Output the [X, Y] coordinate of the center of the cell containing the given text.  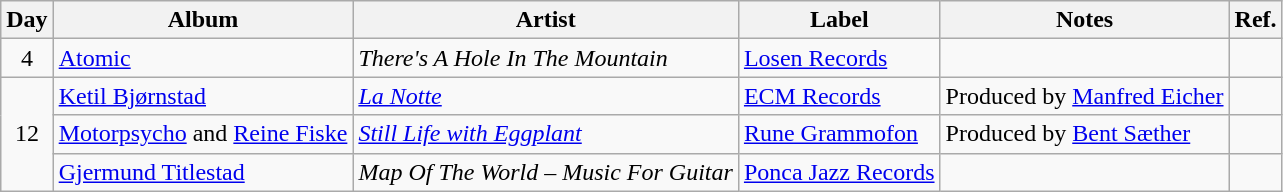
Rune Grammofon [839, 134]
Losen Records [839, 58]
Map Of The World – Music For Guitar [546, 172]
Ponca Jazz Records [839, 172]
Motorpsycho and Reine Fiske [203, 134]
12 [27, 134]
Produced by Manfred Eicher [1084, 96]
Album [203, 20]
Produced by Bent Sæther [1084, 134]
Ketil Bjørnstad [203, 96]
Ref. [1256, 20]
Day [27, 20]
La Notte [546, 96]
Still Life with Eggplant [546, 134]
Gjermund Titlestad [203, 172]
4 [27, 58]
There's A Hole In The Mountain [546, 58]
Notes [1084, 20]
ECM Records [839, 96]
Label [839, 20]
Atomic [203, 58]
Artist [546, 20]
